Locate the cell with the specified text and output its (x, y) center coordinate. 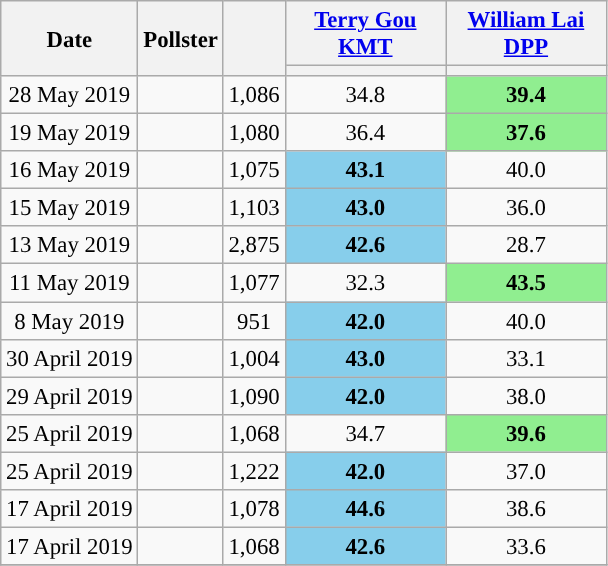
34.7 (366, 433)
39.6 (526, 433)
William LaiDPP (526, 34)
1,103 (254, 208)
36.0 (526, 208)
1,080 (254, 133)
28 May 2019 (70, 95)
1,077 (254, 283)
39.4 (526, 95)
1,004 (254, 358)
32.3 (366, 283)
44.6 (366, 509)
43.1 (366, 170)
33.6 (526, 546)
1,090 (254, 396)
43.5 (526, 283)
1,075 (254, 170)
38.6 (526, 509)
29 April 2019 (70, 396)
30 April 2019 (70, 358)
19 May 2019 (70, 133)
Pollster (180, 38)
37.6 (526, 133)
38.0 (526, 396)
1,078 (254, 509)
Terry GouKMT (366, 34)
1,086 (254, 95)
Date (70, 38)
1,222 (254, 471)
11 May 2019 (70, 283)
951 (254, 321)
37.0 (526, 471)
16 May 2019 (70, 170)
28.7 (526, 245)
13 May 2019 (70, 245)
33.1 (526, 358)
15 May 2019 (70, 208)
34.8 (366, 95)
8 May 2019 (70, 321)
36.4 (366, 133)
2,875 (254, 245)
